Find where the given text appears and provide that cell's center as [X, Y] coordinate. 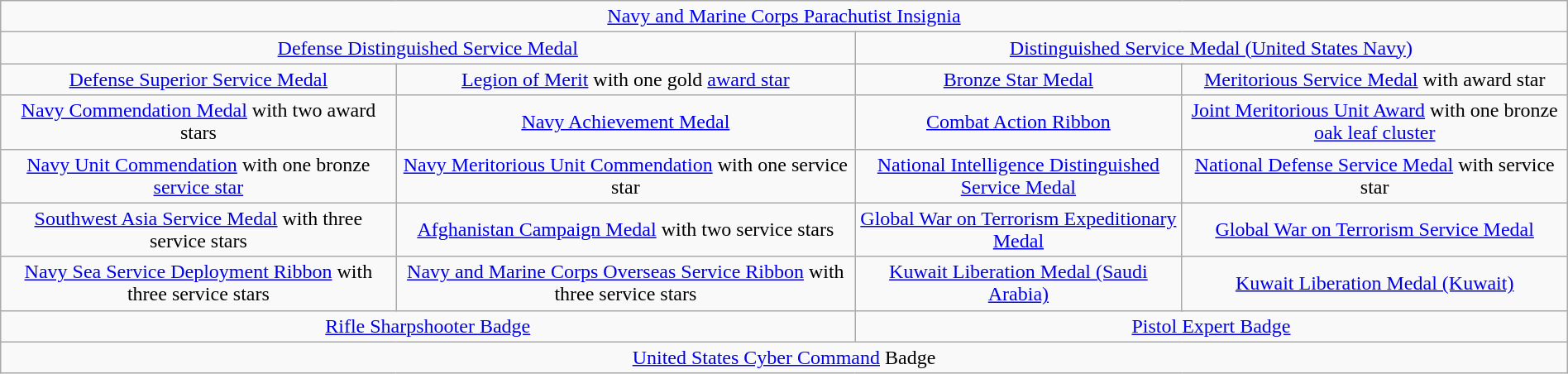
Joint Meritorious Unit Award with one bronze oak leaf cluster [1374, 122]
National Intelligence Distinguished Service Medal [1019, 175]
Navy and Marine Corps Overseas Service Ribbon with three service stars [625, 283]
Navy Sea Service Deployment Ribbon with three service stars [198, 283]
Global War on Terrorism Service Medal [1374, 230]
Combat Action Ribbon [1019, 122]
Kuwait Liberation Medal (Kuwait) [1374, 283]
National Defense Service Medal with service star [1374, 175]
Navy and Marine Corps Parachutist Insignia [784, 17]
Bronze Star Medal [1019, 79]
United States Cyber Command Badge [784, 357]
Navy Achievement Medal [625, 122]
Legion of Merit with one gold award star [625, 79]
Global War on Terrorism Expeditionary Medal [1019, 230]
Kuwait Liberation Medal (Saudi Arabia) [1019, 283]
Pistol Expert Badge [1212, 326]
Distinguished Service Medal (United States Navy) [1212, 48]
Rifle Sharpshooter Badge [428, 326]
Meritorious Service Medal with award star [1374, 79]
Southwest Asia Service Medal with three service stars [198, 230]
Defense Distinguished Service Medal [428, 48]
Navy Commendation Medal with two award stars [198, 122]
Navy Unit Commendation with one bronze service star [198, 175]
Navy Meritorious Unit Commendation with one service star [625, 175]
Afghanistan Campaign Medal with two service stars [625, 230]
Defense Superior Service Medal [198, 79]
